Output the (x, y) coordinate of the center of the cell containing the given text.  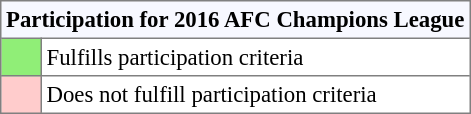
Participation for 2016 AFC Champions League (236, 20)
Fulfills participation criteria (255, 57)
Does not fulfill participation criteria (255, 95)
